For the text-containing cell, return its midpoint in [X, Y] coordinate format. 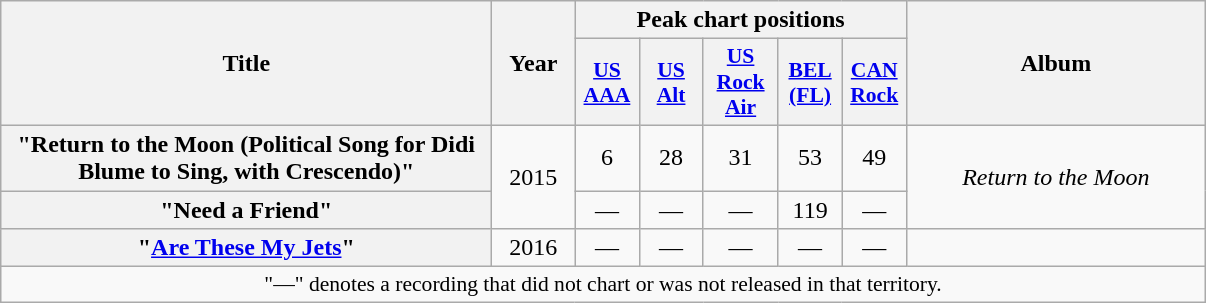
Title [246, 64]
6 [607, 158]
2015 [534, 176]
Year [534, 64]
119 [810, 209]
USAAA [607, 82]
"Return to the Moon (Political Song for Didi Blume to Sing, with Crescendo)" [246, 158]
49 [874, 158]
Album [1056, 64]
USAlt [671, 82]
"Need a Friend" [246, 209]
Peak chart positions [740, 20]
Return to the Moon [1056, 176]
28 [671, 158]
31 [740, 158]
53 [810, 158]
2016 [534, 248]
"—" denotes a recording that did not chart or was not released in that territory. [604, 285]
CANRock [874, 82]
USRock Air [740, 82]
"Are These My Jets" [246, 248]
BEL(FL) [810, 82]
